Search for the cell housing the specified text and yield its (X, Y) center coordinate. 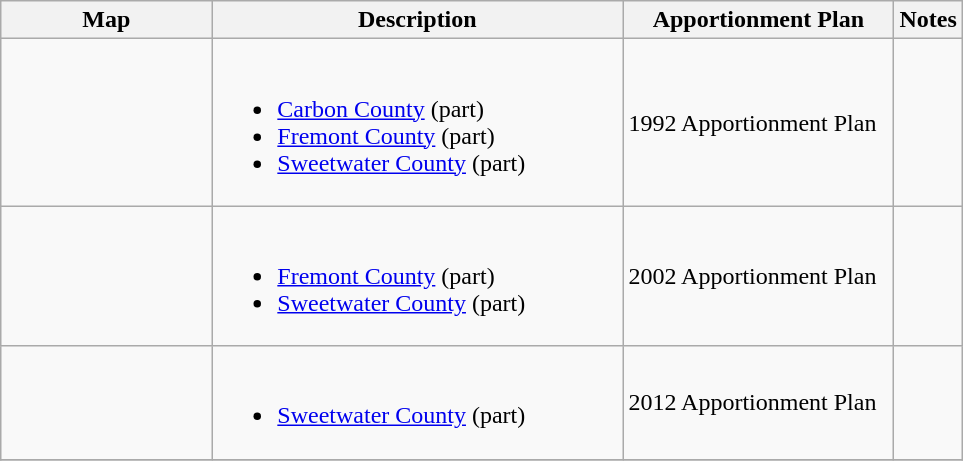
2012 Apportionment Plan (758, 402)
1992 Apportionment Plan (758, 122)
Apportionment Plan (758, 20)
Carbon County (part)Fremont County (part)Sweetwater County (part) (418, 122)
2002 Apportionment Plan (758, 276)
Notes (928, 20)
Fremont County (part)Sweetwater County (part) (418, 276)
Sweetwater County (part) (418, 402)
Map (106, 20)
Description (418, 20)
